From the cell containing the given text, extract its center point as [x, y] coordinate. 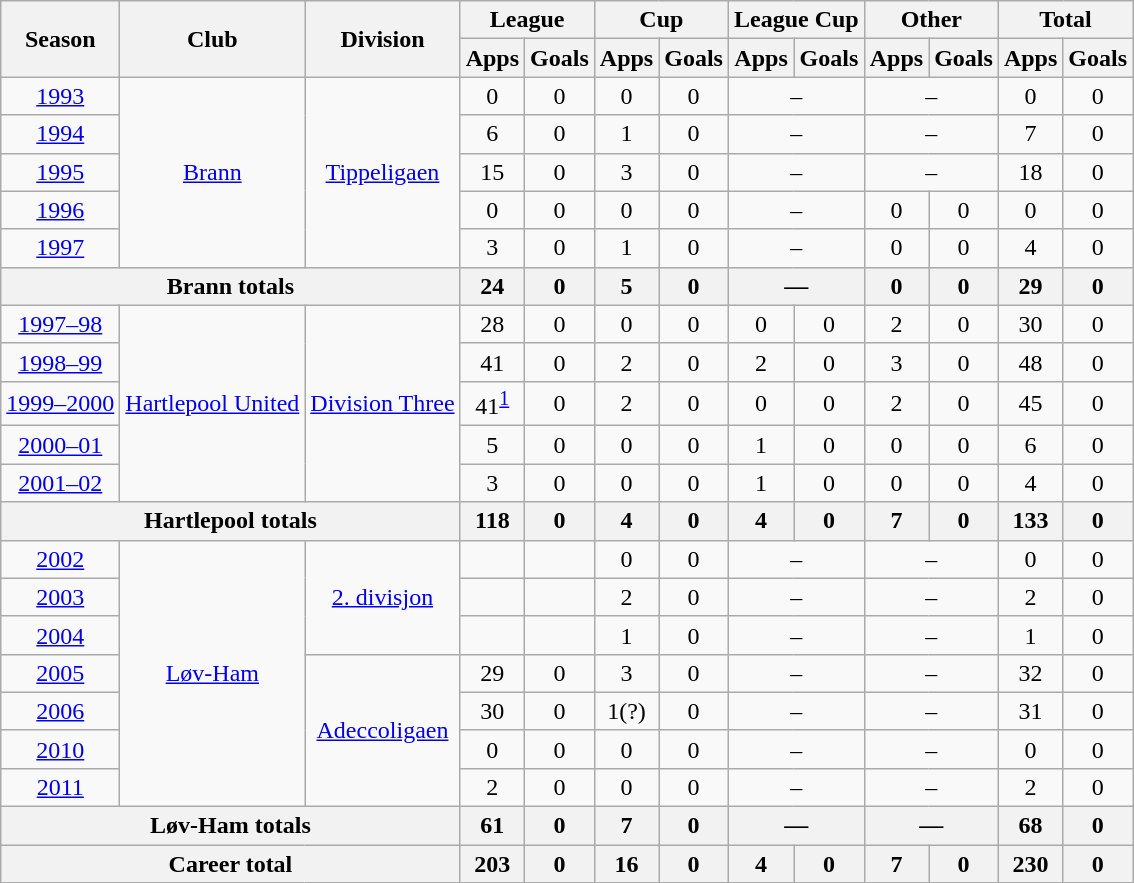
28 [492, 324]
15 [492, 172]
133 [1030, 521]
31 [1030, 711]
1994 [60, 134]
230 [1030, 864]
Løv-Ham [212, 673]
1997–98 [60, 324]
118 [492, 521]
Løv-Ham totals [230, 826]
1996 [60, 210]
1993 [60, 96]
2000–01 [60, 445]
Hartlepool totals [230, 521]
68 [1030, 826]
16 [626, 864]
2002 [60, 559]
1997 [60, 248]
2005 [60, 673]
Division Three [382, 404]
2011 [60, 787]
1(?) [626, 711]
Cup [661, 20]
45 [1030, 404]
2. divisjon [382, 597]
24 [492, 286]
Division [382, 39]
Total [1065, 20]
Hartlepool United [212, 404]
1999–2000 [60, 404]
Brann [212, 172]
Adeccoligaen [382, 730]
32 [1030, 673]
41 [492, 362]
Brann totals [230, 286]
Career total [230, 864]
2003 [60, 597]
Season [60, 39]
203 [492, 864]
48 [1030, 362]
1998–99 [60, 362]
1995 [60, 172]
61 [492, 826]
League [527, 20]
2004 [60, 635]
League Cup [796, 20]
411 [492, 404]
2001–02 [60, 483]
2006 [60, 711]
18 [1030, 172]
Club [212, 39]
2010 [60, 749]
Other [931, 20]
Tippeligaen [382, 172]
